Pinpoint the cell where the given text exists, returning its [x, y] midpoint coordinate. 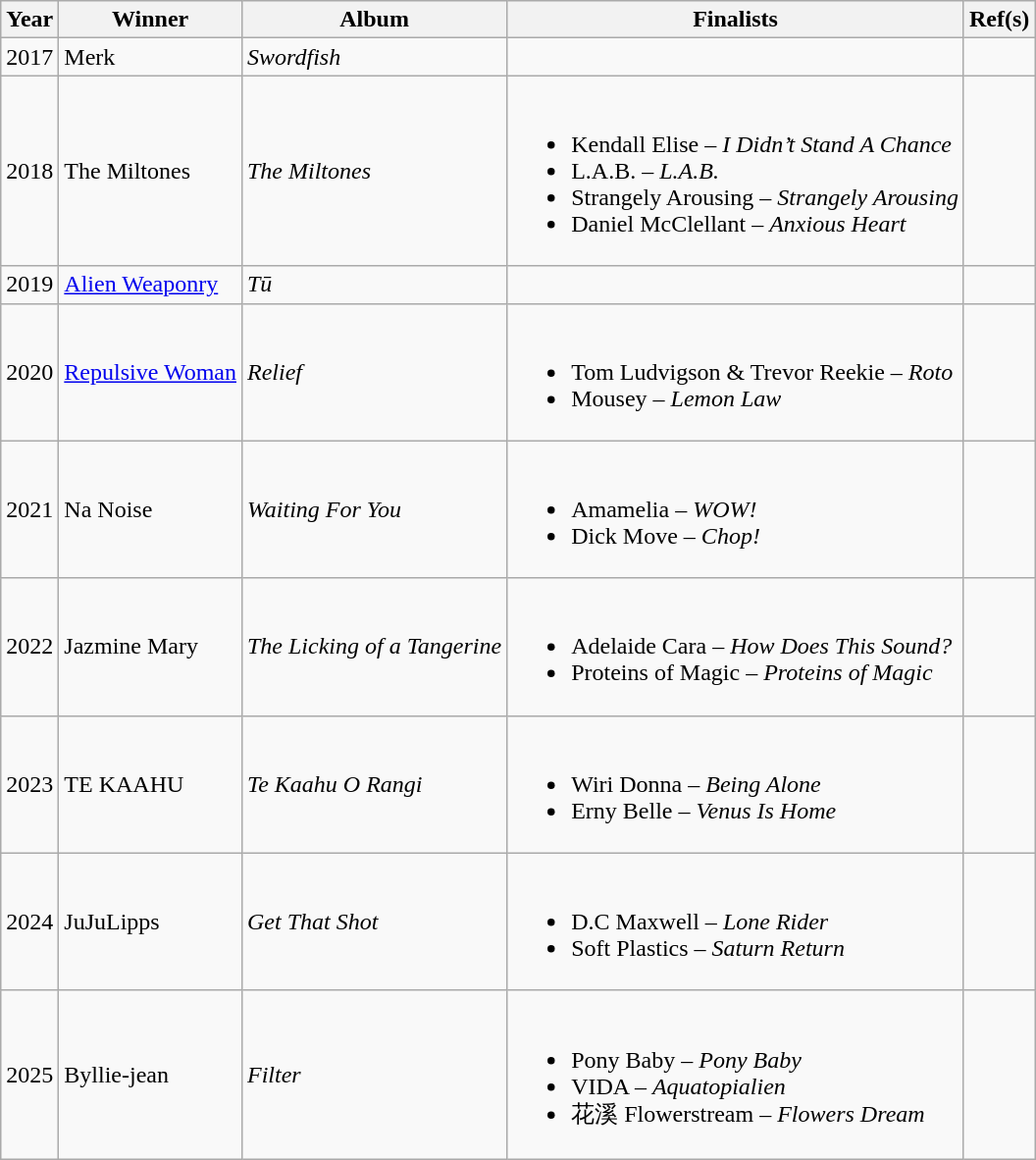
Swordfish [374, 57]
2019 [29, 285]
Byllie-jean [151, 1075]
The Licking of a Tangerine [374, 647]
TE KAAHU [151, 784]
D.C Maxwell – Lone RiderSoft Plastics – Saturn Return [736, 922]
Te Kaahu O Rangi [374, 784]
JuJuLipps [151, 922]
Na Noise [151, 509]
2021 [29, 509]
Tom Ludvigson & Trevor Reekie – RotoMousey – Lemon Law [736, 372]
Filter [374, 1075]
Jazmine Mary [151, 647]
Finalists [736, 20]
Ref(s) [999, 20]
Repulsive Woman [151, 372]
2022 [29, 647]
2018 [29, 171]
Tū [374, 285]
2025 [29, 1075]
2020 [29, 372]
Get That Shot [374, 922]
Alien Weaponry [151, 285]
2024 [29, 922]
Adelaide Cara – How Does This Sound?Proteins of Magic – Proteins of Magic [736, 647]
Winner [151, 20]
Wiri Donna – Being AloneErny Belle – Venus Is Home [736, 784]
Amamelia – WOW!Dick Move – Chop! [736, 509]
Merk [151, 57]
2023 [29, 784]
Relief [374, 372]
2017 [29, 57]
Year [29, 20]
Waiting For You [374, 509]
Pony Baby – Pony BabyVIDA – Aquatopialien花溪 Flowerstream – Flowers Dream [736, 1075]
Album [374, 20]
Kendall Elise – I Didn’t Stand A ChanceL.A.B. – L.A.B.Strangely Arousing – Strangely ArousingDaniel McClellant – Anxious Heart [736, 171]
